Pinpoint the cell where the given text exists, returning its [X, Y] midpoint coordinate. 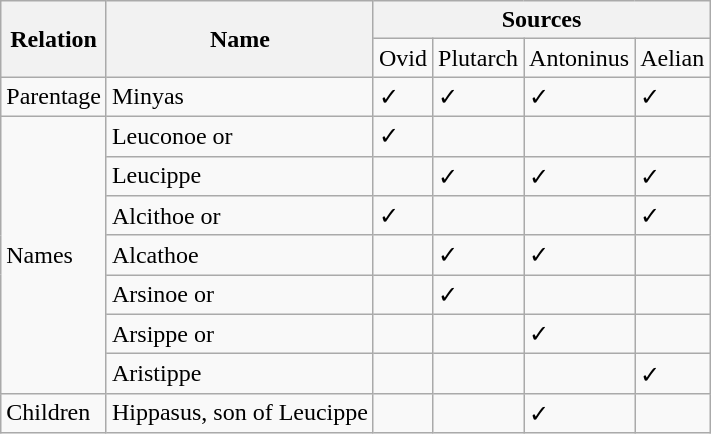
Sources [541, 20]
Minyas [240, 97]
Antoninus [580, 58]
Hippasus, son of Leucippe [240, 413]
Alcathoe [240, 255]
Plutarch [478, 58]
Aristippe [240, 374]
Alcithoe or [240, 216]
Name [240, 39]
Relation [54, 39]
Parentage [54, 97]
Children [54, 413]
Leuconoe or [240, 136]
Arsippe or [240, 334]
Aelian [672, 58]
Arsinoe or [240, 295]
Ovid [402, 58]
Leucippe [240, 176]
Names [54, 254]
